From the cell containing the given text, extract its center point as (x, y) coordinate. 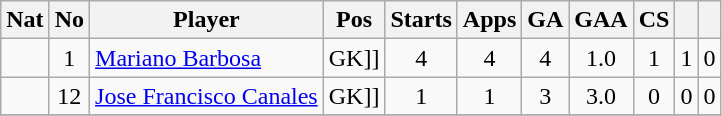
GAA (601, 20)
Jose Francisco Canales (207, 96)
No (69, 20)
12 (69, 96)
Nat (25, 20)
GA (546, 20)
3 (546, 96)
Apps (489, 20)
Player (207, 20)
Pos (354, 20)
1.0 (601, 58)
CS (654, 20)
3.0 (601, 96)
Mariano Barbosa (207, 58)
Starts (421, 20)
